From the cell containing the given text, extract its center point as (X, Y) coordinate. 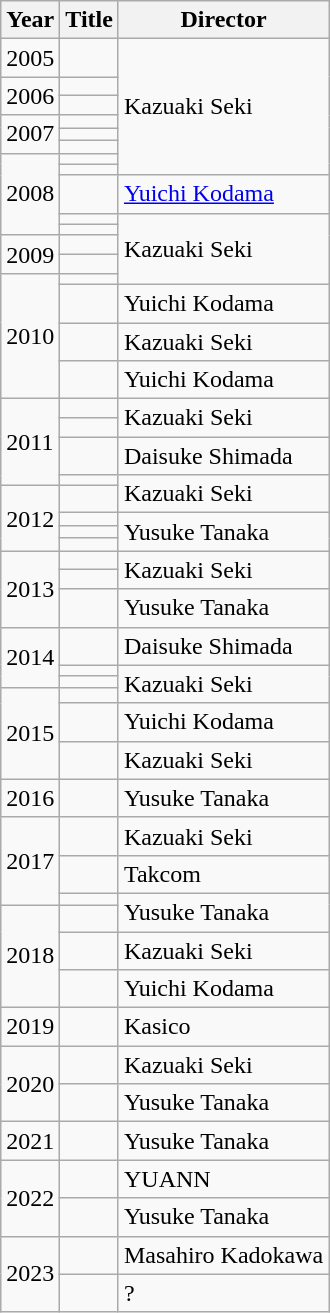
Takcom (223, 874)
2020 (30, 1084)
2013 (30, 589)
Director (223, 20)
2015 (30, 733)
2021 (30, 1141)
Masahiro Kadokawa (223, 1255)
Title (90, 20)
2010 (30, 336)
2014 (30, 657)
2012 (30, 518)
2016 (30, 798)
2023 (30, 1274)
2017 (30, 860)
2005 (30, 58)
2007 (30, 134)
Kasico (223, 1027)
2011 (30, 442)
? (223, 1293)
2018 (30, 956)
2008 (30, 194)
2022 (30, 1198)
2019 (30, 1027)
2009 (30, 254)
2006 (30, 96)
YUANN (223, 1179)
Year (30, 20)
